Output the (x, y) coordinate of the center of the cell containing the given text.  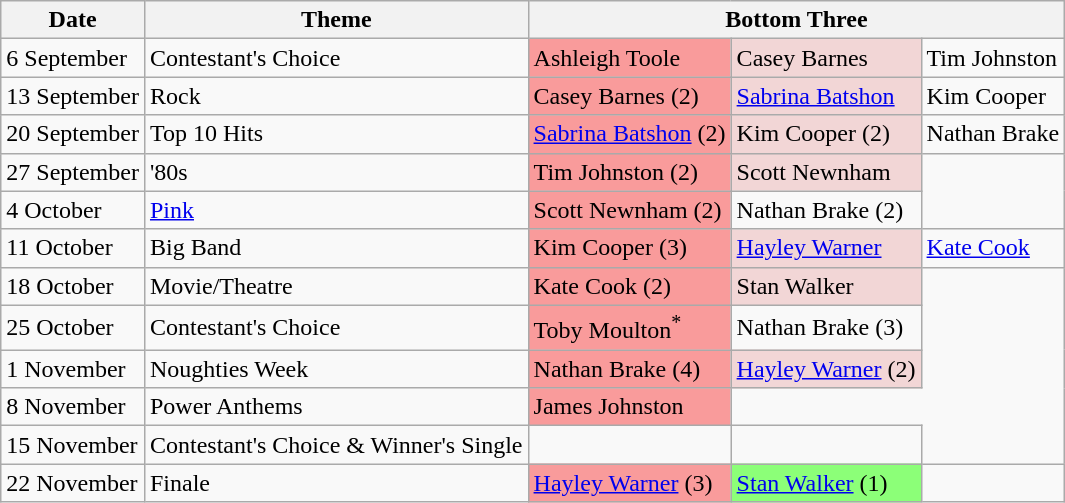
15 November (73, 445)
25 October (73, 328)
20 September (73, 134)
Pink (336, 210)
Big Band (336, 248)
Movie/Theatre (336, 286)
Stan Walker (826, 286)
8 November (73, 407)
Scott Newnham (2) (630, 210)
Kim Cooper (3) (630, 248)
4 October (73, 210)
Nathan Brake (3) (826, 328)
13 September (73, 96)
Casey Barnes (2) (630, 96)
Theme (336, 20)
Rock (336, 96)
6 September (73, 58)
Date (73, 20)
18 October (73, 286)
Hayley Warner (2) (826, 369)
James Johnston (630, 407)
Kim Cooper (993, 96)
Nathan Brake (4) (630, 369)
Toby Moulton* (630, 328)
Kim Cooper (2) (826, 134)
Scott Newnham (826, 172)
Noughties Week (336, 369)
1 November (73, 369)
22 November (73, 483)
Tim Johnston (2) (630, 172)
Kate Cook (993, 248)
11 October (73, 248)
Sabrina Batshon (826, 96)
Hayley Warner (826, 248)
Bottom Three (796, 20)
Sabrina Batshon (2) (630, 134)
Stan Walker (1) (826, 483)
'80s (336, 172)
Nathan Brake (2) (826, 210)
Top 10 Hits (336, 134)
Ashleigh Toole (630, 58)
Casey Barnes (826, 58)
Power Anthems (336, 407)
27 September (73, 172)
Contestant's Choice & Winner's Single (336, 445)
Kate Cook (2) (630, 286)
Nathan Brake (993, 134)
Hayley Warner (3) (630, 483)
Finale (336, 483)
Tim Johnston (993, 58)
